Identify which cell holds the provided text, then report its [x, y] central coordinate. 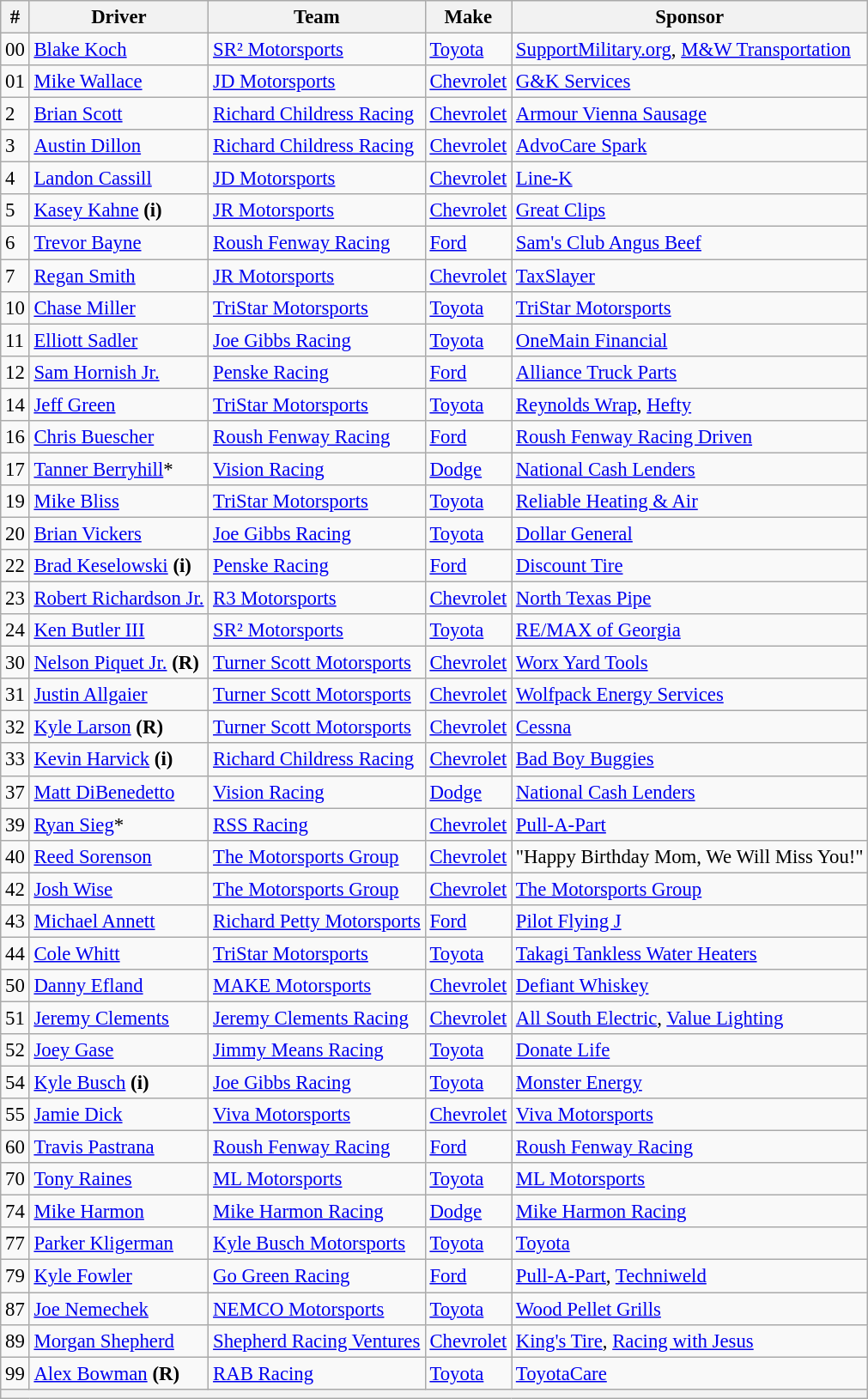
Mike Wallace [118, 82]
Driver [118, 17]
40 [15, 856]
Tanner Berryhill* [118, 469]
17 [15, 469]
Regan Smith [118, 276]
Roush Fenway Racing Driven [690, 437]
ToyotaCare [690, 1373]
Brad Keselowski (i) [118, 566]
Brian Scott [118, 114]
7 [15, 276]
Defiant Whiskey [690, 986]
Chase Miller [118, 307]
Alliance Truck Parts [690, 372]
Morgan Shepherd [118, 1341]
Landon Cassill [118, 179]
Sam Hornish Jr. [118, 372]
Reynolds Wrap, Hefty [690, 404]
52 [15, 1050]
Brian Vickers [118, 533]
Michael Annett [118, 922]
79 [15, 1276]
20 [15, 533]
G&K Services [690, 82]
12 [15, 372]
Jeff Green [118, 404]
Trevor Bayne [118, 243]
Mike Harmon [118, 1212]
Ryan Sieg* [118, 824]
Matt DiBenedetto [118, 792]
Bad Boy Buggies [690, 760]
51 [15, 1018]
TaxSlayer [690, 276]
3 [15, 146]
Ken Butler III [118, 630]
Takagi Tankless Water Heaters [690, 953]
2 [15, 114]
SupportMilitary.org, M&W Transportation [690, 50]
22 [15, 566]
Armour Vienna Sausage [690, 114]
Danny Efland [118, 986]
54 [15, 1083]
33 [15, 760]
Kasey Kahne (i) [118, 210]
Worx Yard Tools [690, 663]
23 [15, 599]
Austin Dillon [118, 146]
Parker Kligerman [118, 1244]
Dollar General [690, 533]
24 [15, 630]
Alex Bowman (R) [118, 1373]
99 [15, 1373]
Mike Bliss [118, 502]
11 [15, 340]
Joe Nemechek [118, 1309]
Great Clips [690, 210]
31 [15, 695]
Kyle Larson (R) [118, 727]
Blake Koch [118, 50]
55 [15, 1115]
01 [15, 82]
Wolfpack Energy Services [690, 695]
North Texas Pipe [690, 599]
Jeremy Clements Racing [317, 1018]
50 [15, 986]
Discount Tire [690, 566]
Monster Energy [690, 1083]
Wood Pellet Grills [690, 1309]
Chris Buescher [118, 437]
MAKE Motorsports [317, 986]
89 [15, 1341]
OneMain Financial [690, 340]
32 [15, 727]
Jimmy Means Racing [317, 1050]
All South Electric, Value Lighting [690, 1018]
# [15, 17]
00 [15, 50]
6 [15, 243]
AdvoCare Spark [690, 146]
74 [15, 1212]
5 [15, 210]
Nelson Piquet Jr. (R) [118, 663]
10 [15, 307]
Kyle Busch Motorsports [317, 1244]
16 [15, 437]
Make [468, 17]
RSS Racing [317, 824]
"Happy Birthday Mom, We Will Miss You!" [690, 856]
77 [15, 1244]
Justin Allgaier [118, 695]
NEMCO Motorsports [317, 1309]
Robert Richardson Jr. [118, 599]
Josh Wise [118, 889]
Donate Life [690, 1050]
Sam's Club Angus Beef [690, 243]
Kevin Harvick (i) [118, 760]
14 [15, 404]
39 [15, 824]
Line-K [690, 179]
Richard Petty Motorsports [317, 922]
Pull-A-Part [690, 824]
19 [15, 502]
Elliott Sadler [118, 340]
4 [15, 179]
Travis Pastrana [118, 1147]
87 [15, 1309]
Jamie Dick [118, 1115]
Jeremy Clements [118, 1018]
43 [15, 922]
Sponsor [690, 17]
Go Green Racing [317, 1276]
Cole Whitt [118, 953]
RAB Racing [317, 1373]
42 [15, 889]
Cessna [690, 727]
Joey Gase [118, 1050]
RE/MAX of Georgia [690, 630]
44 [15, 953]
R3 Motorsports [317, 599]
Kyle Fowler [118, 1276]
Tony Raines [118, 1179]
Reed Sorenson [118, 856]
37 [15, 792]
King's Tire, Racing with Jesus [690, 1341]
Pilot Flying J [690, 922]
Reliable Heating & Air [690, 502]
Shepherd Racing Ventures [317, 1341]
30 [15, 663]
Team [317, 17]
60 [15, 1147]
Pull-A-Part, Techniweld [690, 1276]
70 [15, 1179]
Kyle Busch (i) [118, 1083]
